From the cell containing the given text, extract its center point as [x, y] coordinate. 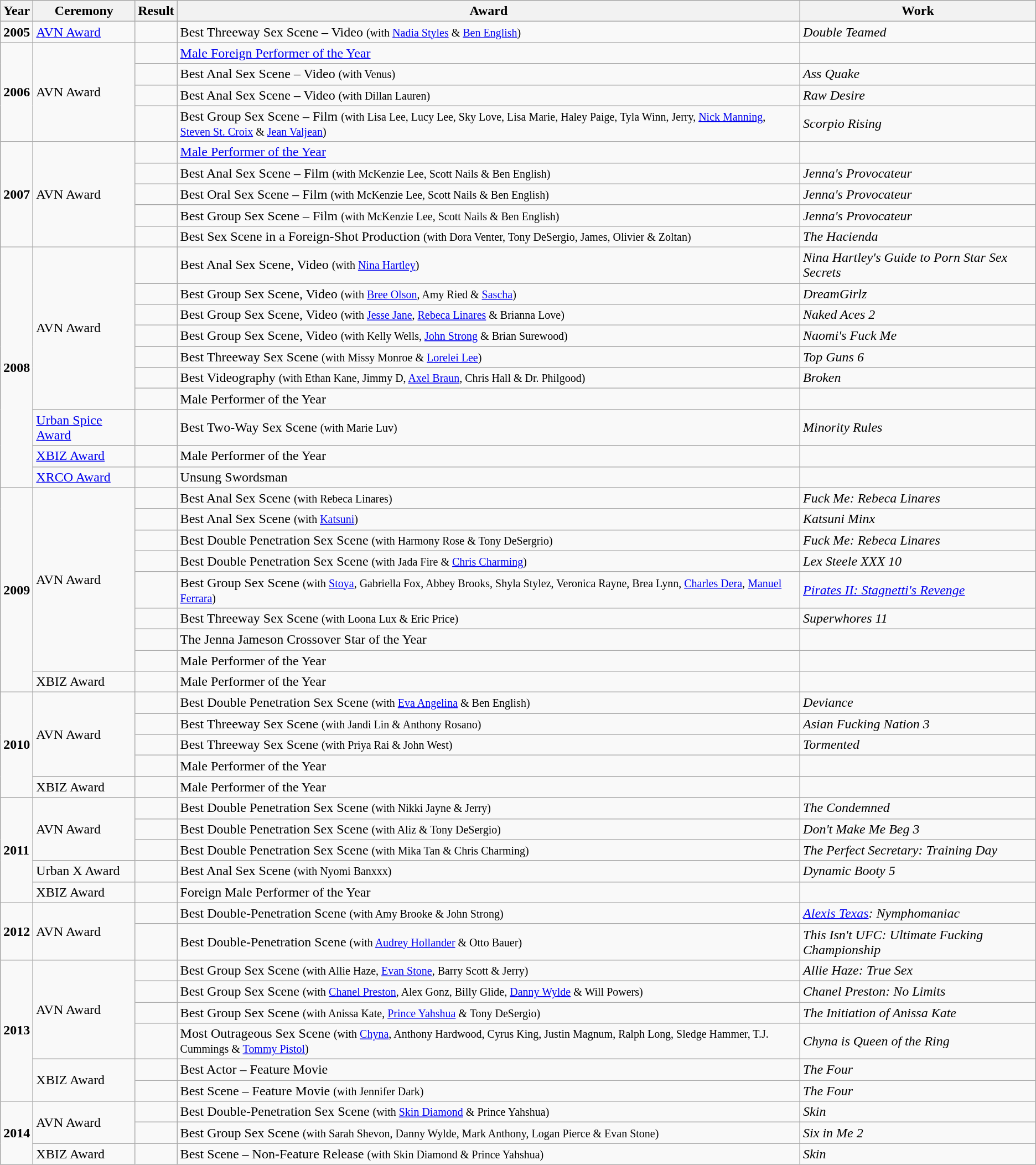
Ass Quake [918, 74]
Deviance [918, 703]
Lex Steele XXX 10 [918, 561]
Best Threeway Sex Scene (with Missy Monroe & Lorelei Lee) [488, 357]
Naked Aces 2 [918, 315]
Best Actor – Feature Movie [488, 1070]
Minority Rules [918, 427]
Best Double Penetration Sex Scene (with Harmony Rose & Tony DeSergrio) [488, 540]
Best Two-Way Sex Scene (with Marie Luv) [488, 427]
Best Double Penetration Sex Scene (with Nikki Jayne & Jerry) [488, 808]
Best Anal Sex Scene, Video (with Nina Hartley) [488, 265]
Best Scene – Feature Movie (with Jennifer Dark) [488, 1091]
Alexis Texas: Nymphomaniac [918, 913]
Best Videography (with Ethan Kane, Jimmy D, Axel Braun, Chris Hall & Dr. Philgood) [488, 378]
2007 [17, 194]
Best Double-Penetration Scene (with Audrey Hollander & Otto Bauer) [488, 942]
Best Threeway Sex Scene (with Jandi Lin & Anthony Rosano) [488, 724]
The Perfect Secretary: Training Day [918, 850]
Scorpio Rising [918, 124]
Best Group Sex Scene, Video (with Kelly Wells, John Strong & Brian Surewood) [488, 336]
Best Anal Sex Scene (with Katsuni) [488, 519]
Allie Haze: True Sex [918, 970]
Best Anal Sex Scene – Film (with McKenzie Lee, Scott Nails & Ben English) [488, 173]
Foreign Male Performer of the Year [488, 892]
Don't Make Me Beg 3 [918, 829]
Urban Spice Award [84, 427]
Best Group Sex Scene (with Anissa Kate, Prince Yahshua & Tony DeSergio) [488, 1012]
Best Group Sex Scene, Video (with Jesse Jane, Rebeca Linares & Brianna Love) [488, 315]
Best Double Penetration Sex Scene (with Aliz & Tony DeSergio) [488, 829]
The Condemned [918, 808]
Most Outrageous Sex Scene (with Chyna, Anthony Hardwood, Cyrus King, Justin Magnum, Ralph Long, Sledge Hammer, T.J. Cummings & Tommy Pistol) [488, 1042]
The Initiation of Anissa Kate [918, 1012]
Chanel Preston: No Limits [918, 991]
Best Double Penetration Sex Scene (with Mika Tan & Chris Charming) [488, 850]
Superwhores 11 [918, 618]
2008 [17, 367]
Top Guns 6 [918, 357]
Pirates II: Stagnetti's Revenge [918, 590]
Best Group Sex Scene (with Stoya, Gabriella Fox, Abbey Brooks, Shyla Stylez, Veronica Rayne, Brea Lynn, Charles Dera, Manuel Ferrara) [488, 590]
Best Anal Sex Scene (with Rebeca Linares) [488, 498]
XRCO Award [84, 477]
Unsung Swordsman [488, 477]
Best Double-Penetration Sex Scene (with Skin Diamond & Prince Yahshua) [488, 1112]
Ceremony [84, 11]
Best Threeway Sex Scene – Video (with Nadia Styles & Ben English) [488, 32]
Best Anal Sex Scene – Video (with Dillan Lauren) [488, 95]
This Isn't UFC: Ultimate Fucking Championship [918, 942]
DreamGirlz [918, 294]
Best Anal Sex Scene (with Nyomi Banxxx) [488, 871]
Best Group Sex Scene (with Sarah Shevon, Danny Wylde, Mark Anthony, Logan Pierce & Evan Stone) [488, 1133]
Dynamic Booty 5 [918, 871]
Best Group Sex Scene – Film (with McKenzie Lee, Scott Nails & Ben English) [488, 215]
Raw Desire [918, 95]
2013 [17, 1031]
2010 [17, 745]
Best Double-Penetration Scene (with Amy Brooke & John Strong) [488, 913]
Tormented [918, 745]
Male Foreign Performer of the Year [488, 53]
Best Sex Scene in a Foreign-Shot Production (with Dora Venter, Tony DeSergio, James, Olivier & Zoltan) [488, 236]
2005 [17, 32]
2009 [17, 590]
Result [156, 11]
The Jenna Jameson Crossover Star of the Year [488, 639]
Best Double Penetration Sex Scene (with Eva Angelina & Ben English) [488, 703]
Best Group Sex Scene (with Chanel Preston, Alex Gonz, Billy Glide, Danny Wylde & Will Powers) [488, 991]
Chyna is Queen of the Ring [918, 1042]
2012 [17, 931]
Best Anal Sex Scene – Video (with Venus) [488, 74]
Asian Fucking Nation 3 [918, 724]
2014 [17, 1133]
2006 [17, 92]
Best Threeway Sex Scene (with Priya Rai & John West) [488, 745]
Award [488, 11]
Naomi's Fuck Me [918, 336]
Year [17, 11]
Katsuni Minx [918, 519]
The Hacienda [918, 236]
Best Group Sex Scene (with Allie Haze, Evan Stone, Barry Scott & Jerry) [488, 970]
2011 [17, 850]
Best Oral Sex Scene – Film (with McKenzie Lee, Scott Nails & Ben English) [488, 194]
Nina Hartley's Guide to Porn Star Sex Secrets [918, 265]
Best Scene – Non-Feature Release (with Skin Diamond & Prince Yahshua) [488, 1154]
Double Teamed [918, 32]
Best Threeway Sex Scene (with Loona Lux & Eric Price) [488, 618]
Work [918, 11]
Six in Me 2 [918, 1133]
Broken [918, 378]
Best Group Sex Scene, Video (with Bree Olson, Amy Ried & Sascha) [488, 294]
Best Double Penetration Sex Scene (with Jada Fire & Chris Charming) [488, 561]
Urban X Award [84, 871]
